Search for the cell housing the specified text and yield its (x, y) center coordinate. 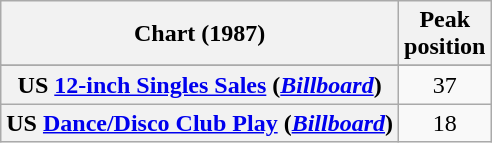
US Dance/Disco Club Play (Billboard) (200, 123)
US 12-inch Singles Sales (Billboard) (200, 85)
18 (445, 123)
Chart (1987) (200, 34)
Peakposition (445, 34)
37 (445, 85)
